Identify which cell holds the provided text, then report its (X, Y) central coordinate. 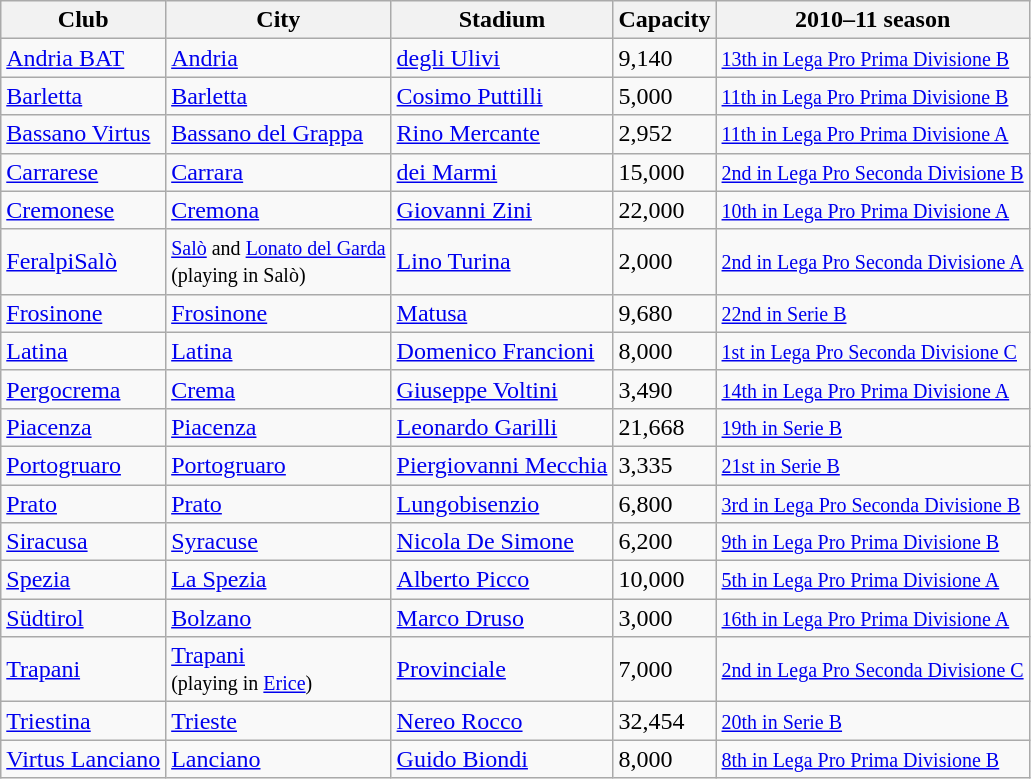
2nd in Lega Pro Seconda Divisione A (872, 262)
21st in Serie B (872, 465)
1st in Lega Pro Seconda Divisione C (872, 351)
Lino Turina (502, 262)
Carrara (278, 172)
Andria BAT (84, 58)
2,952 (664, 134)
Piergiovanni Mecchia (502, 465)
Trapani (84, 670)
5th in Lega Pro Prima Divisione A (872, 580)
20th in Serie B (872, 721)
Rino Mercante (502, 134)
Cremonese (84, 210)
14th in Lega Pro Prima Divisione A (872, 389)
3,490 (664, 389)
11th in Lega Pro Prima Divisione A (872, 134)
Bassano del Grappa (278, 134)
Stadium (502, 20)
11th in Lega Pro Prima Divisione B (872, 96)
Virtus Lanciano (84, 759)
Triestina (84, 721)
degli Ulivi (502, 58)
City (278, 20)
6,200 (664, 542)
Giuseppe Voltini (502, 389)
Lungobisenzio (502, 503)
FeralpiSalò (84, 262)
Lanciano (278, 759)
7,000 (664, 670)
Siracusa (84, 542)
Syracuse (278, 542)
13th in Lega Pro Prima Divisione B (872, 58)
Nereo Rocco (502, 721)
Nicola De Simone (502, 542)
22,000 (664, 210)
Alberto Picco (502, 580)
Matusa (502, 313)
32,454 (664, 721)
Südtirol (84, 618)
Cosimo Puttilli (502, 96)
La Spezia (278, 580)
5,000 (664, 96)
Capacity (664, 20)
Cremona (278, 210)
16th in Lega Pro Prima Divisione A (872, 618)
Spezia (84, 580)
2nd in Lega Pro Seconda Divisione C (872, 670)
Salò and Lonato del Garda(playing in Salò) (278, 262)
Bolzano (278, 618)
10,000 (664, 580)
9,140 (664, 58)
dei Marmi (502, 172)
Trieste (278, 721)
6,800 (664, 503)
Trapani(playing in Erice) (278, 670)
Leonardo Garilli (502, 427)
3,000 (664, 618)
22nd in Serie B (872, 313)
2nd in Lega Pro Seconda Divisione B (872, 172)
3rd in Lega Pro Seconda Divisione B (872, 503)
Marco Druso (502, 618)
3,335 (664, 465)
Provinciale (502, 670)
Domenico Francioni (502, 351)
8th in Lega Pro Prima Divisione B (872, 759)
2,000 (664, 262)
10th in Lega Pro Prima Divisione A (872, 210)
Carrarese (84, 172)
19th in Serie B (872, 427)
9th in Lega Pro Prima Divisione B (872, 542)
Crema (278, 389)
2010–11 season (872, 20)
15,000 (664, 172)
Guido Biondi (502, 759)
Club (84, 20)
21,668 (664, 427)
Bassano Virtus (84, 134)
Andria (278, 58)
Pergocrema (84, 389)
Giovanni Zini (502, 210)
9,680 (664, 313)
